Provide the [x, y] coordinate of the cell's center where the given text is located.  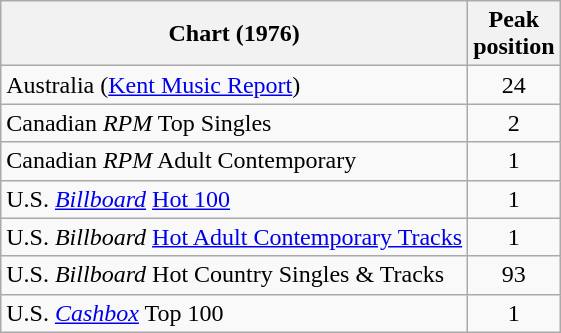
U.S. Billboard Hot 100 [234, 199]
Peakposition [514, 34]
U.S. Billboard Hot Adult Contemporary Tracks [234, 237]
2 [514, 123]
Australia (Kent Music Report) [234, 85]
Canadian RPM Adult Contemporary [234, 161]
Chart (1976) [234, 34]
24 [514, 85]
U.S. Cashbox Top 100 [234, 313]
U.S. Billboard Hot Country Singles & Tracks [234, 275]
Canadian RPM Top Singles [234, 123]
93 [514, 275]
